Scan for the cell matching the given text and deliver its [x, y] coordinate at center. 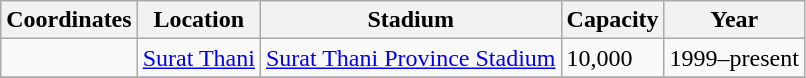
1999–present [734, 58]
10,000 [612, 58]
Surat Thani Province Stadium [410, 58]
Surat Thani [198, 58]
Year [734, 20]
Location [198, 20]
Capacity [612, 20]
Stadium [410, 20]
Coordinates [69, 20]
